For the text-containing cell, return its midpoint in [x, y] coordinate format. 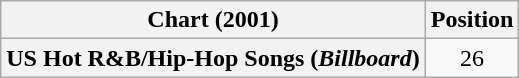
Position [472, 20]
Chart (2001) [213, 20]
US Hot R&B/Hip-Hop Songs (Billboard) [213, 58]
26 [472, 58]
